From the cell containing the given text, extract its center point as (x, y) coordinate. 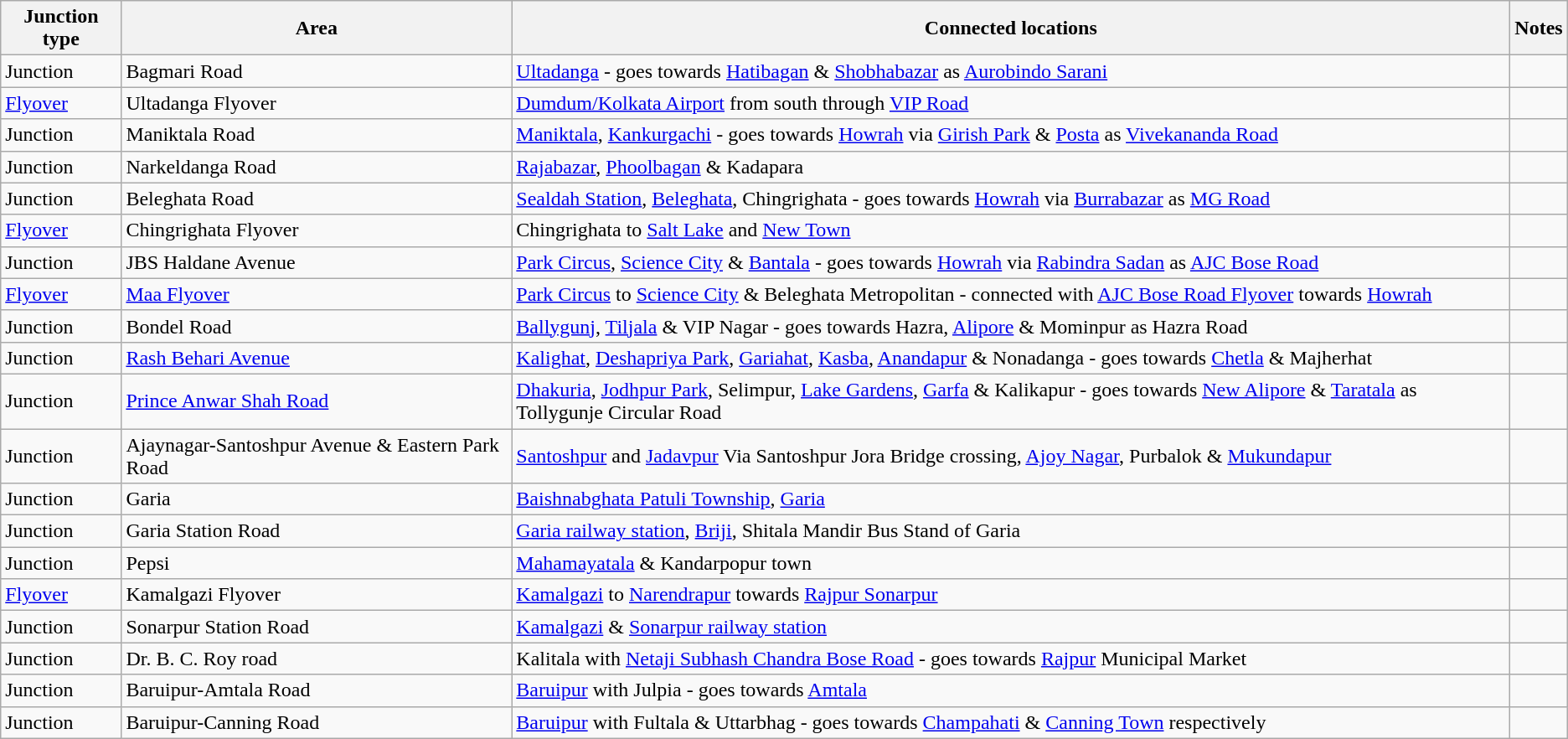
Kalighat, Deshapriya Park, Gariahat, Kasba, Anandapur & Nonadanga - goes towards Chetla & Majherhat (1011, 358)
Chingrighata Flyover (317, 230)
Kamalgazi & Sonarpur railway station (1011, 627)
Dumdum/Kolkata Airport from south through VIP Road (1011, 103)
Baruipur with Fultala & Uttarbhag - goes towards Champahati & Canning Town respectively (1011, 722)
Garia railway station, Briji, Shitala Mandir Bus Stand of Garia (1011, 531)
Dr. B. C. Roy road (317, 659)
Connected locations (1011, 28)
Rajabazar, Phoolbagan & Kadapara (1011, 167)
Area (317, 28)
Prince Anwar Shah Road (317, 401)
Pepsi (317, 563)
Baruipur-Canning Road (317, 722)
Kalitala with Netaji Subhash Chandra Bose Road - goes towards Rajpur Municipal Market (1011, 659)
Garia Station Road (317, 531)
Narkeldanga Road (317, 167)
Beleghata Road (317, 199)
Ultadanga Flyover (317, 103)
Mahamayatala & Kandarpopur town (1011, 563)
Ultadanga - goes towards Hatibagan & Shobhabazar as Aurobindo Sarani (1011, 71)
Junction type (61, 28)
Chingrighata to Salt Lake and New Town (1011, 230)
Baishnabghata Patuli Township, Garia (1011, 499)
Park Circus to Science City & Beleghata Metropolitan - connected with AJC Bose Road Flyover towards Howrah (1011, 294)
Maniktala, Kankurgachi - goes towards Howrah via Girish Park & Posta as Vivekananda Road (1011, 135)
Baruipur with Julpia - goes towards Amtala (1011, 690)
Sonarpur Station Road (317, 627)
Park Circus, Science City & Bantala - goes towards Howrah via Rabindra Sadan as AJC Bose Road (1011, 262)
Ballygunj, Tiljala & VIP Nagar - goes towards Hazra, Alipore & Mominpur as Hazra Road (1011, 326)
Santoshpur and Jadavpur Via Santoshpur Jora Bridge crossing, Ajoy Nagar, Purbalok & Mukundapur (1011, 456)
Kamalgazi Flyover (317, 595)
Bondel Road (317, 326)
Rash Behari Avenue (317, 358)
Sealdah Station, Beleghata, Chingrighata - goes towards Howrah via Burrabazar as MG Road (1011, 199)
Dhakuria, Jodhpur Park, Selimpur, Lake Gardens, Garfa & Kalikapur - goes towards New Alipore & Taratala as Tollygunje Circular Road (1011, 401)
Baruipur-Amtala Road (317, 690)
Garia (317, 499)
Bagmari Road (317, 71)
Ajaynagar-Santoshpur Avenue & Eastern Park Road (317, 456)
JBS Haldane Avenue (317, 262)
Maa Flyover (317, 294)
Kamalgazi to Narendrapur towards Rajpur Sonarpur (1011, 595)
Maniktala Road (317, 135)
Notes (1539, 28)
